Capture the cell that displays the provided text and extract its (x, y) central coordinate. 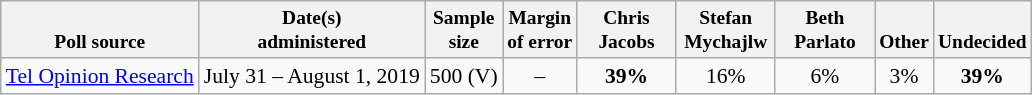
Other (904, 30)
6% (824, 76)
BethParlato (824, 30)
Tel Opinion Research (100, 76)
Poll source (100, 30)
500 (V) (464, 76)
Marginof error (540, 30)
Samplesize (464, 30)
Date(s)administered (312, 30)
July 31 – August 1, 2019 (312, 76)
– (540, 76)
16% (726, 76)
3% (904, 76)
StefanMychajlw (726, 30)
Undecided (982, 30)
ChrisJacobs (626, 30)
